Capture the cell that displays the provided text and extract its (x, y) central coordinate. 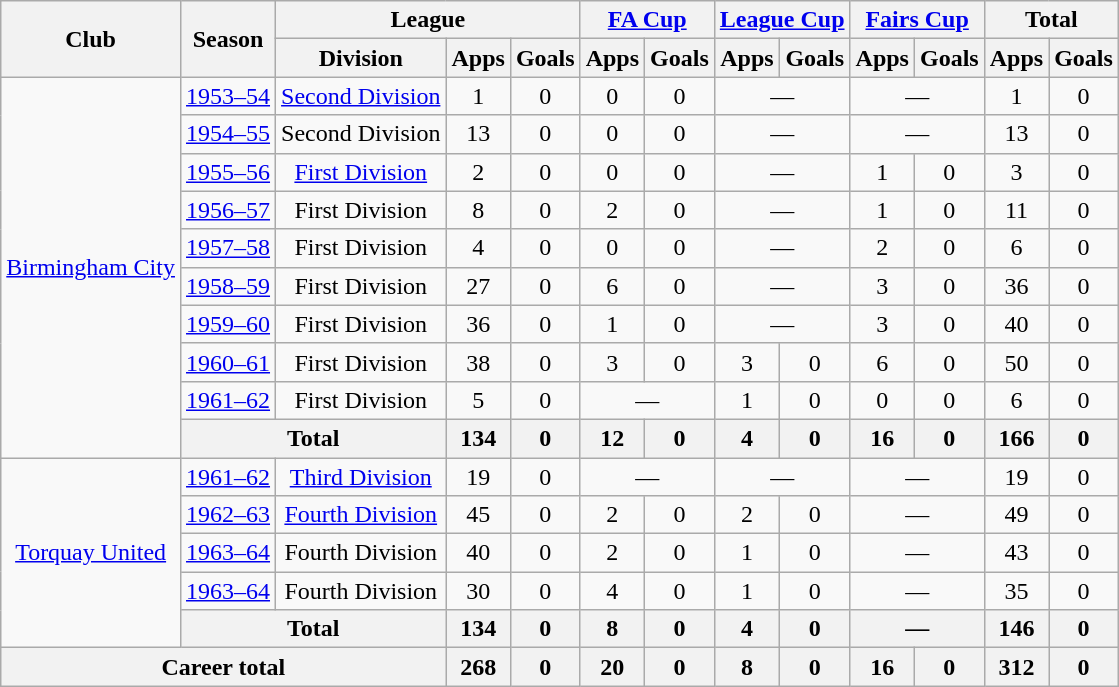
League (428, 20)
FA Cup (647, 20)
45 (478, 515)
1960–61 (228, 362)
Torquay United (91, 553)
Season (228, 39)
50 (1016, 362)
Division (361, 58)
35 (1016, 591)
1953–54 (228, 96)
1959–60 (228, 324)
1957–58 (228, 248)
5 (478, 400)
1962–63 (228, 515)
1956–57 (228, 210)
League Cup (782, 20)
Career total (224, 667)
49 (1016, 515)
146 (1016, 629)
30 (478, 591)
27 (478, 286)
38 (478, 362)
1955–56 (228, 172)
312 (1016, 667)
11 (1016, 210)
Birmingham City (91, 268)
12 (612, 438)
Third Division (361, 477)
Club (91, 39)
268 (478, 667)
20 (612, 667)
Fairs Cup (917, 20)
166 (1016, 438)
1958–59 (228, 286)
43 (1016, 553)
1954–55 (228, 134)
